Provide the [X, Y] coordinate of the cell's center where the given text is located.  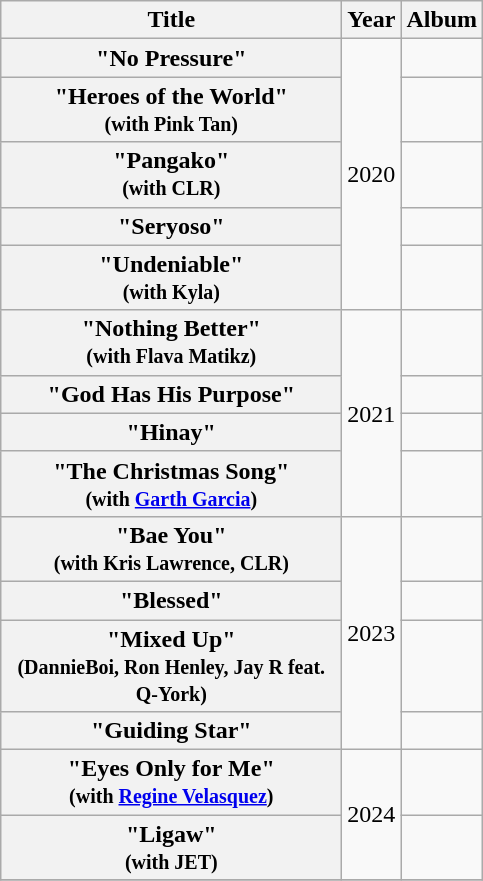
"Heroes of the World"(with Pink Tan) [172, 110]
"Guiding Star" [172, 731]
"Blessed" [172, 600]
"The Christmas Song"(with Garth Garcia) [172, 484]
2024 [372, 815]
"Bae You"(with Kris Lawrence, CLR) [172, 548]
"Pangako"(with CLR) [172, 174]
Year [372, 20]
"Nothing Better"(with Flava Matikz) [172, 342]
2021 [372, 413]
"Ligaw"(with JET) [172, 848]
"Hinay" [172, 432]
"Seryoso" [172, 226]
"Eyes Only for Me"(with Regine Velasquez) [172, 782]
Album [442, 20]
2023 [372, 632]
"Mixed Up"(DannieBoi, Ron Henley, Jay R feat. Q-York) [172, 666]
"Undeniable"(with Kyla) [172, 278]
"God Has His Purpose" [172, 394]
"No Pressure" [172, 58]
Title [172, 20]
2020 [372, 174]
